Pinpoint the cell where the given text exists, returning its [x, y] midpoint coordinate. 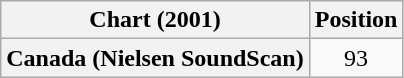
Canada (Nielsen SoundScan) [155, 58]
93 [356, 58]
Chart (2001) [155, 20]
Position [356, 20]
